Output the (X, Y) coordinate of the center of the cell containing the given text.  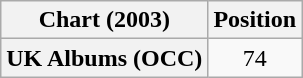
UK Albums (OCC) (104, 58)
74 (255, 58)
Position (255, 20)
Chart (2003) (104, 20)
